Identify which cell holds the provided text, then report its [X, Y] central coordinate. 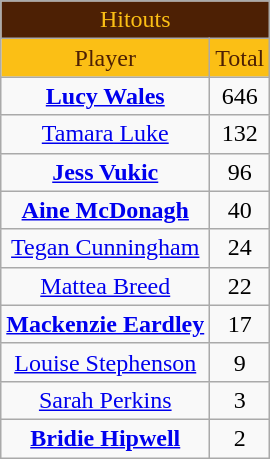
9 [240, 362]
40 [240, 210]
Mackenzie Eardley [106, 324]
Aine McDonagh [106, 210]
3 [240, 400]
646 [240, 96]
17 [240, 324]
2 [240, 438]
Player [106, 58]
Mattea Breed [106, 286]
Tegan Cunningham [106, 248]
Bridie Hipwell [106, 438]
96 [240, 172]
Jess Vukic [106, 172]
132 [240, 134]
22 [240, 286]
Louise Stephenson [106, 362]
24 [240, 248]
Lucy Wales [106, 96]
Sarah Perkins [106, 400]
Hitouts [136, 20]
Tamara Luke [106, 134]
Total [240, 58]
